Locate the cell with the specified text and output its (x, y) center coordinate. 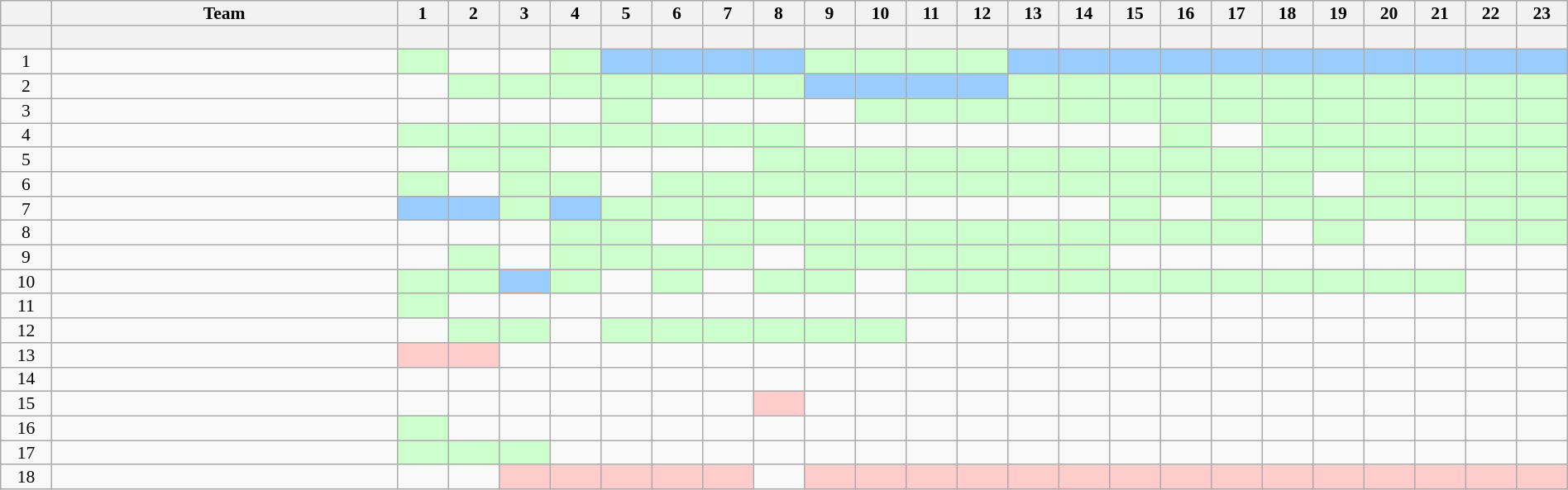
Team (224, 13)
22 (1491, 13)
19 (1338, 13)
23 (1542, 13)
21 (1440, 13)
20 (1389, 13)
